Output the [X, Y] coordinate of the center of the cell containing the given text.  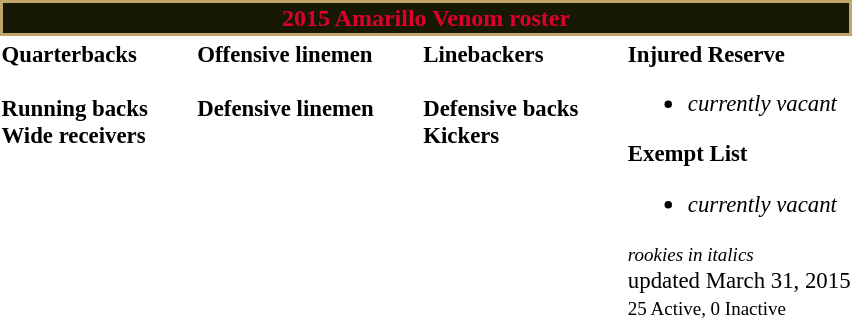
2015 Amarillo Venom roster [426, 18]
